Identify which cell holds the provided text, then report its [x, y] central coordinate. 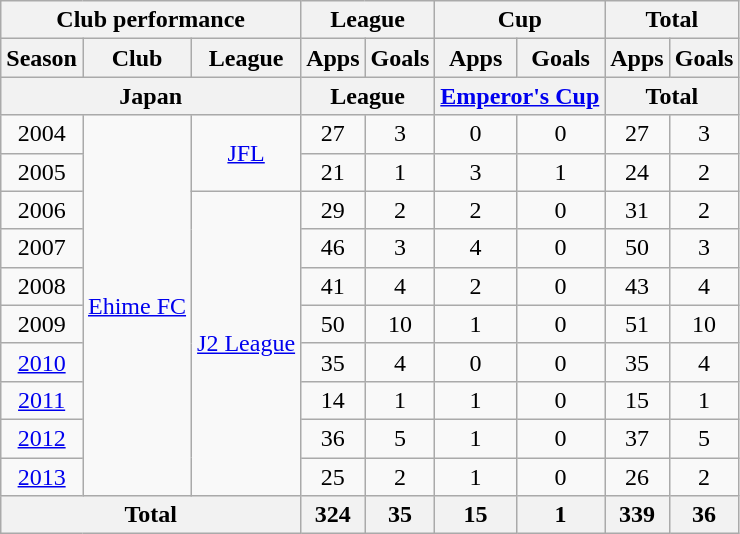
29 [333, 210]
37 [637, 438]
46 [333, 248]
2013 [42, 477]
2010 [42, 362]
41 [333, 286]
Club [136, 58]
24 [637, 172]
Cup [520, 20]
2006 [42, 210]
2004 [42, 134]
324 [333, 515]
339 [637, 515]
Japan [151, 96]
Ehime FC [136, 306]
25 [333, 477]
Season [42, 58]
2008 [42, 286]
51 [637, 324]
JFL [246, 153]
2011 [42, 400]
21 [333, 172]
14 [333, 400]
2012 [42, 438]
2005 [42, 172]
26 [637, 477]
31 [637, 210]
Emperor's Cup [520, 96]
2009 [42, 324]
Club performance [151, 20]
43 [637, 286]
2007 [42, 248]
J2 League [246, 343]
